Output the (x, y) coordinate of the center of the cell containing the given text.  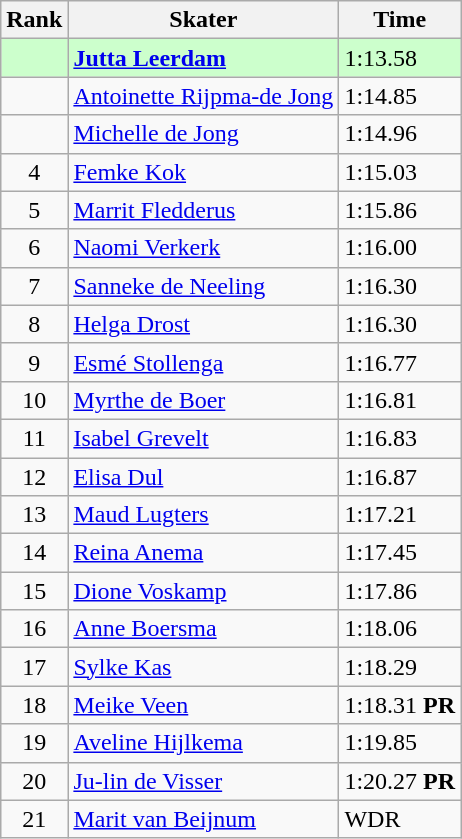
1:19.85 (400, 743)
Reina Anema (204, 553)
Michelle de Jong (204, 134)
Marrit Fledderus (204, 210)
8 (34, 324)
14 (34, 553)
5 (34, 210)
1:18.06 (400, 629)
Jutta Leerdam (204, 58)
16 (34, 629)
1:17.86 (400, 591)
Maud Lugters (204, 515)
1:16.87 (400, 477)
Myrthe de Boer (204, 400)
1:16.83 (400, 438)
1:14.96 (400, 134)
1:15.86 (400, 210)
1:20.27 PR (400, 781)
1:16.77 (400, 362)
18 (34, 705)
Elisa Dul (204, 477)
Skater (204, 20)
Dione Voskamp (204, 591)
Isabel Grevelt (204, 438)
1:18.29 (400, 667)
4 (34, 172)
20 (34, 781)
1:13.58 (400, 58)
11 (34, 438)
10 (34, 400)
15 (34, 591)
13 (34, 515)
Marit van Beijnum (204, 819)
9 (34, 362)
6 (34, 248)
Antoinette Rijpma-de Jong (204, 96)
Aveline Hijlkema (204, 743)
Meike Veen (204, 705)
Time (400, 20)
Esmé Stollenga (204, 362)
21 (34, 819)
Rank (34, 20)
12 (34, 477)
Helga Drost (204, 324)
1:17.21 (400, 515)
1:17.45 (400, 553)
7 (34, 286)
Sanneke de Neeling (204, 286)
WDR (400, 819)
Femke Kok (204, 172)
17 (34, 667)
1:16.81 (400, 400)
19 (34, 743)
1:18.31 PR (400, 705)
Sylke Kas (204, 667)
Anne Boersma (204, 629)
1:15.03 (400, 172)
1:16.00 (400, 248)
1:14.85 (400, 96)
Naomi Verkerk (204, 248)
Ju-lin de Visser (204, 781)
